Capture the cell that displays the provided text and extract its (X, Y) central coordinate. 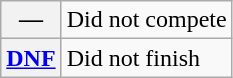
Did not compete (146, 20)
DNF (31, 58)
— (31, 20)
Did not finish (146, 58)
